Output the [x, y] coordinate of the center of the cell containing the given text.  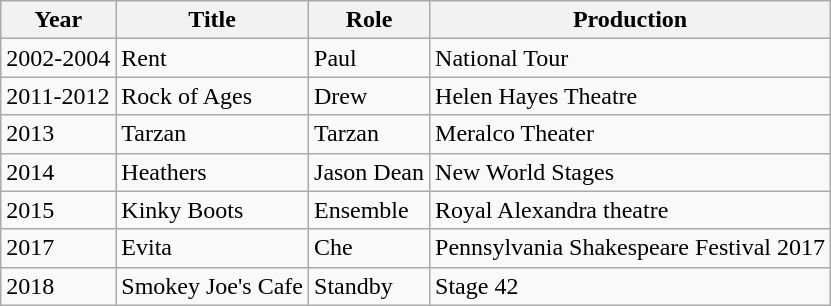
Jason Dean [370, 172]
Rent [212, 58]
Kinky Boots [212, 210]
Standby [370, 286]
Meralco Theater [630, 134]
Year [58, 20]
2017 [58, 248]
2011-2012 [58, 96]
2014 [58, 172]
Rock of Ages [212, 96]
Heathers [212, 172]
Role [370, 20]
Paul [370, 58]
Smokey Joe's Cafe [212, 286]
Ensemble [370, 210]
Production [630, 20]
National Tour [630, 58]
2013 [58, 134]
Helen Hayes Theatre [630, 96]
Pennsylvania Shakespeare Festival 2017 [630, 248]
Che [370, 248]
2002-2004 [58, 58]
Title [212, 20]
2018 [58, 286]
2015 [58, 210]
New World Stages [630, 172]
Drew [370, 96]
Stage 42 [630, 286]
Royal Alexandra theatre [630, 210]
Evita [212, 248]
